Scan for the cell matching the given text and deliver its [x, y] coordinate at center. 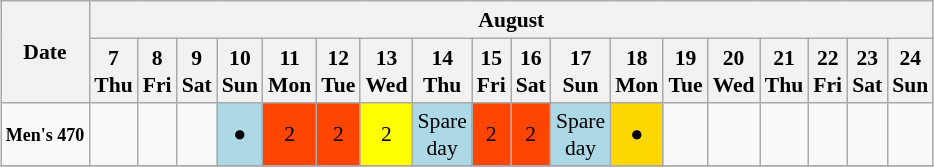
10Sun [240, 70]
20Wed [734, 70]
11Mon [290, 70]
14Thu [442, 70]
23Sat [867, 70]
22Fri [828, 70]
9Sat [197, 70]
August [511, 20]
15Fri [492, 70]
8Fri [158, 70]
12Tue [338, 70]
Men's 470 [46, 134]
13Wed [386, 70]
Date [46, 52]
19Tue [685, 70]
17Sun [580, 70]
18Mon [636, 70]
16Sat [531, 70]
21Thu [784, 70]
7Thu [114, 70]
24Sun [910, 70]
